For the text-containing cell, return its midpoint in [x, y] coordinate format. 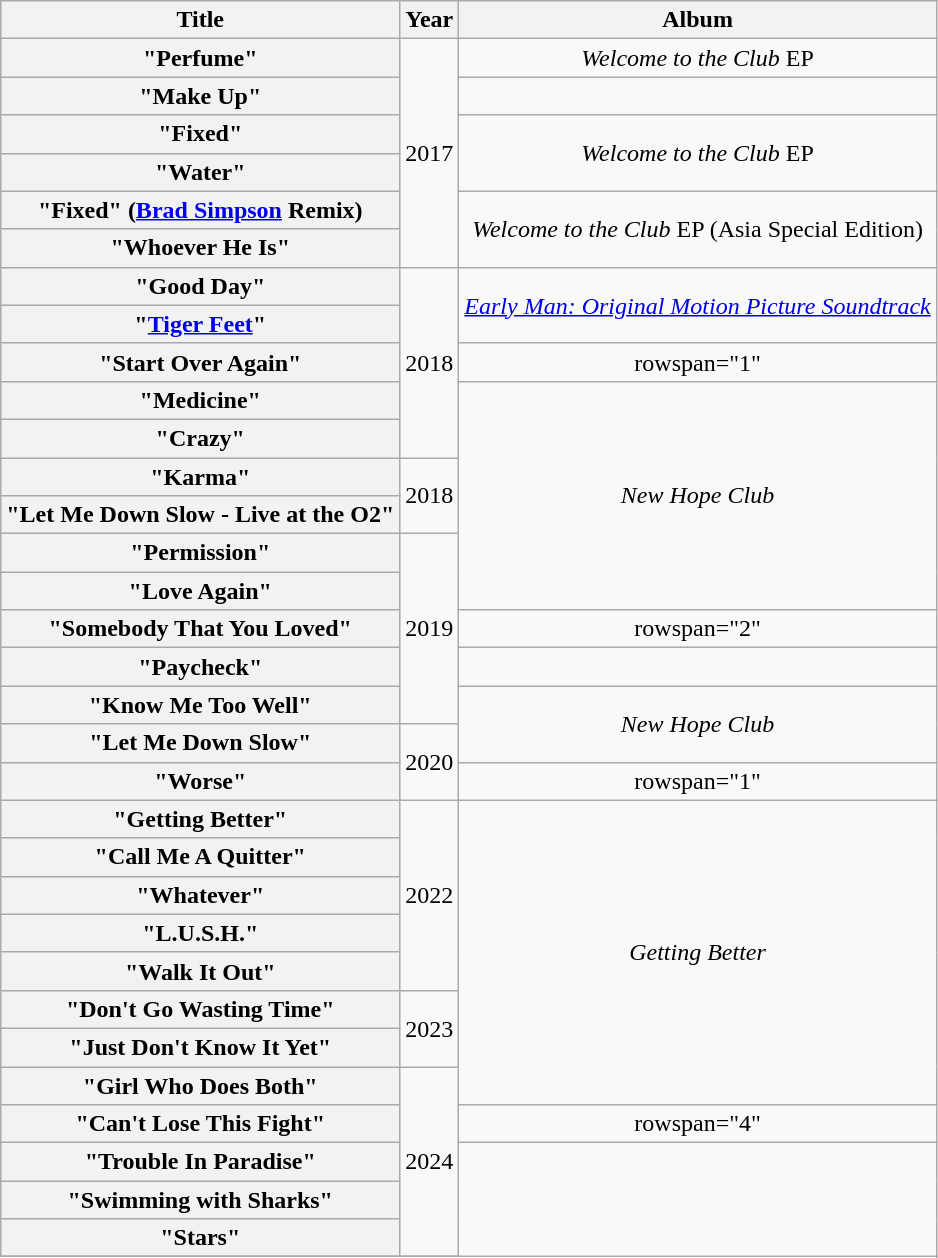
"Love Again" [200, 591]
2017 [430, 153]
"Whatever" [200, 895]
"Don't Go Wasting Time" [200, 1009]
"Fixed" (Brad Simpson Remix) [200, 210]
"Permission" [200, 553]
"Know Me Too Well" [200, 705]
"Paycheck" [200, 667]
Title [200, 20]
Getting Better [698, 952]
"Can't Lose This Fight" [200, 1124]
"Good Day" [200, 286]
"Tiger Feet" [200, 324]
"Let Me Down Slow" [200, 743]
"Walk It Out" [200, 971]
"Getting Better" [200, 819]
"Let Me Down Slow - Live at the O2" [200, 515]
"Call Me A Quitter" [200, 857]
"Crazy" [200, 438]
2024 [430, 1161]
"Make Up" [200, 96]
Year [430, 20]
2022 [430, 895]
"Karma" [200, 477]
Album [698, 20]
"Start Over Again" [200, 362]
Early Man: Original Motion Picture Soundtrack [698, 305]
"Just Don't Know It Yet" [200, 1047]
"Girl Who Does Both" [200, 1085]
"Stars" [200, 1238]
"L.U.S.H." [200, 933]
rowspan="2" [698, 629]
2020 [430, 762]
"Fixed" [200, 134]
"Medicine" [200, 400]
"Trouble In Paradise" [200, 1162]
"Water" [200, 172]
"Swimming with Sharks" [200, 1200]
"Somebody That You Loved" [200, 629]
rowspan="4" [698, 1124]
"Perfume" [200, 58]
2019 [430, 629]
"Worse" [200, 781]
"Whoever He Is" [200, 248]
Welcome to the Club EP (Asia Special Edition) [698, 229]
2023 [430, 1028]
